Return the (x, y) coordinate for the center point of the cell that contains the specified text.  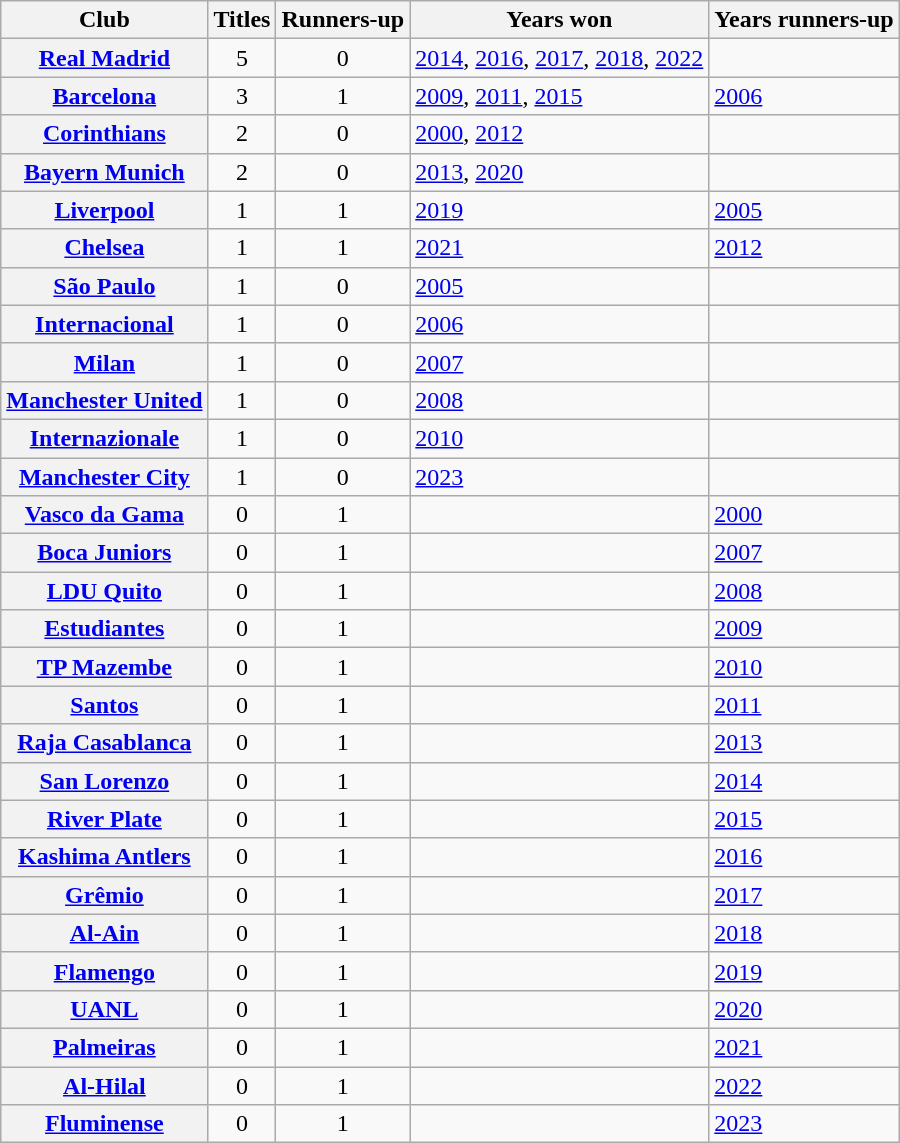
3 (242, 96)
2022 (804, 1085)
Internazionale (104, 438)
Barcelona (104, 96)
Boca Juniors (104, 553)
2014, 2016, 2017, 2018, 2022 (560, 58)
2000 (804, 515)
Real Madrid (104, 58)
Grêmio (104, 895)
Manchester United (104, 400)
Milan (104, 362)
2012 (804, 248)
UANL (104, 1009)
Club (104, 20)
Al-Hilal (104, 1085)
2016 (804, 857)
2018 (804, 933)
Titles (242, 20)
LDU Quito (104, 591)
São Paulo (104, 286)
San Lorenzo (104, 781)
2013, 2020 (560, 172)
Al-Ain (104, 933)
Internacional (104, 324)
2017 (804, 895)
2020 (804, 1009)
Chelsea (104, 248)
2009, 2011, 2015 (560, 96)
5 (242, 58)
2014 (804, 781)
Liverpool (104, 210)
Raja Casablanca (104, 743)
Manchester City (104, 477)
Palmeiras (104, 1047)
2000, 2012 (560, 134)
2015 (804, 819)
Years won (560, 20)
Years runners-up (804, 20)
Bayern Munich (104, 172)
Estudiantes (104, 629)
TP Mazembe (104, 667)
Runners-up (343, 20)
2011 (804, 705)
Santos (104, 705)
Fluminense (104, 1124)
Corinthians (104, 134)
Kashima Antlers (104, 857)
Vasco da Gama (104, 515)
2009 (804, 629)
2013 (804, 743)
River Plate (104, 819)
Flamengo (104, 971)
